Pinpoint the cell where the given text exists, returning its [X, Y] midpoint coordinate. 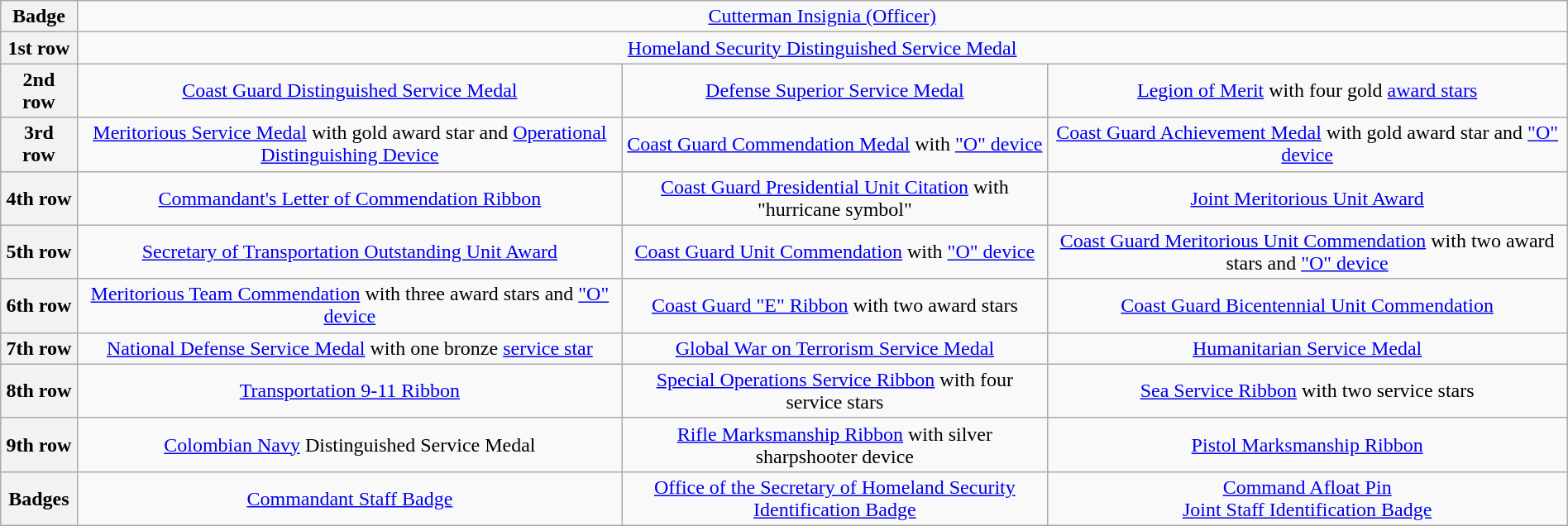
7th row [39, 348]
Coast Guard Bicentennial Unit Commendation [1307, 306]
9th row [39, 445]
Badges [39, 498]
6th row [39, 306]
Coast Guard "E" Ribbon with two award stars [835, 306]
Homeland Security Distinguished Service Medal [822, 48]
Badge [39, 17]
Coast Guard Distinguished Service Medal [350, 91]
Sea Service Ribbon with two service stars [1307, 390]
Meritorious Team Commendation with three award stars and "O" device [350, 306]
2nd row [39, 91]
Colombian Navy Distinguished Service Medal [350, 445]
Legion of Merit with four gold award stars [1307, 91]
Coast Guard Achievement Medal with gold award star and "O" device [1307, 144]
Secretary of Transportation Outstanding Unit Award [350, 251]
Commandant's Letter of Commendation Ribbon [350, 198]
Global War on Terrorism Service Medal [835, 348]
Office of the Secretary of Homeland Security Identification Badge [835, 498]
Pistol Marksmanship Ribbon [1307, 445]
Coast Guard Meritorious Unit Commendation with two award stars and "O" device [1307, 251]
Coast Guard Unit Commendation with "O" device [835, 251]
Commandant Staff Badge [350, 498]
Transportation 9-11 Ribbon [350, 390]
4th row [39, 198]
3rd row [39, 144]
Special Operations Service Ribbon with four service stars [835, 390]
Defense Superior Service Medal [835, 91]
Cutterman Insignia (Officer) [822, 17]
5th row [39, 251]
National Defense Service Medal with one bronze service star [350, 348]
8th row [39, 390]
1st row [39, 48]
Command Afloat PinJoint Staff Identification Badge [1307, 498]
Meritorious Service Medal with gold award star and Operational Distinguishing Device [350, 144]
Joint Meritorious Unit Award [1307, 198]
Humanitarian Service Medal [1307, 348]
Rifle Marksmanship Ribbon with silver sharpshooter device [835, 445]
Coast Guard Commendation Medal with "O" device [835, 144]
Coast Guard Presidential Unit Citation with "hurricane symbol" [835, 198]
